From the cell containing the given text, extract its center point as [X, Y] coordinate. 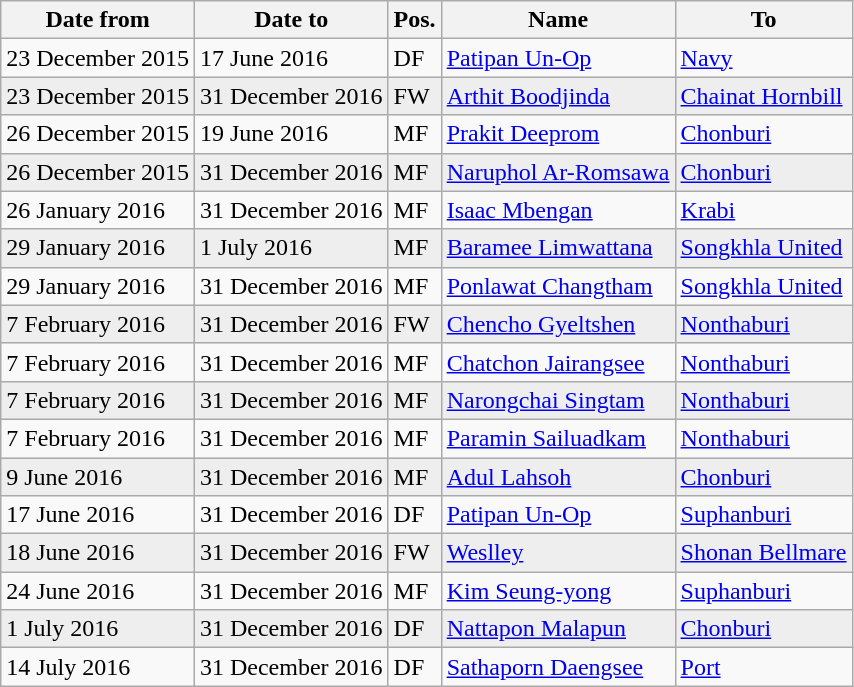
26 January 2016 [98, 210]
Ponlawat Changtham [558, 286]
Paramin Sailuadkam [558, 438]
Chencho Gyeltshen [558, 324]
Name [558, 20]
Krabi [764, 210]
Weslley [558, 553]
Narongchai Singtam [558, 400]
Chatchon Jairangsee [558, 362]
19 June 2016 [291, 134]
14 July 2016 [98, 667]
To [764, 20]
Prakit Deeprom [558, 134]
Baramee Limwattana [558, 248]
Date from [98, 20]
Pos. [414, 20]
Arthit Boodjinda [558, 96]
Adul Lahsoh [558, 477]
Isaac Mbengan [558, 210]
24 June 2016 [98, 591]
9 June 2016 [98, 477]
Chainat Hornbill [764, 96]
Nattapon Malapun [558, 629]
Naruphol Ar-Romsawa [558, 172]
Date to [291, 20]
18 June 2016 [98, 553]
Sathaporn Daengsee [558, 667]
Shonan Bellmare [764, 553]
Port [764, 667]
Kim Seung-yong [558, 591]
Navy [764, 58]
